Determine the (X, Y) coordinate at the center of the cell enclosing the given text.  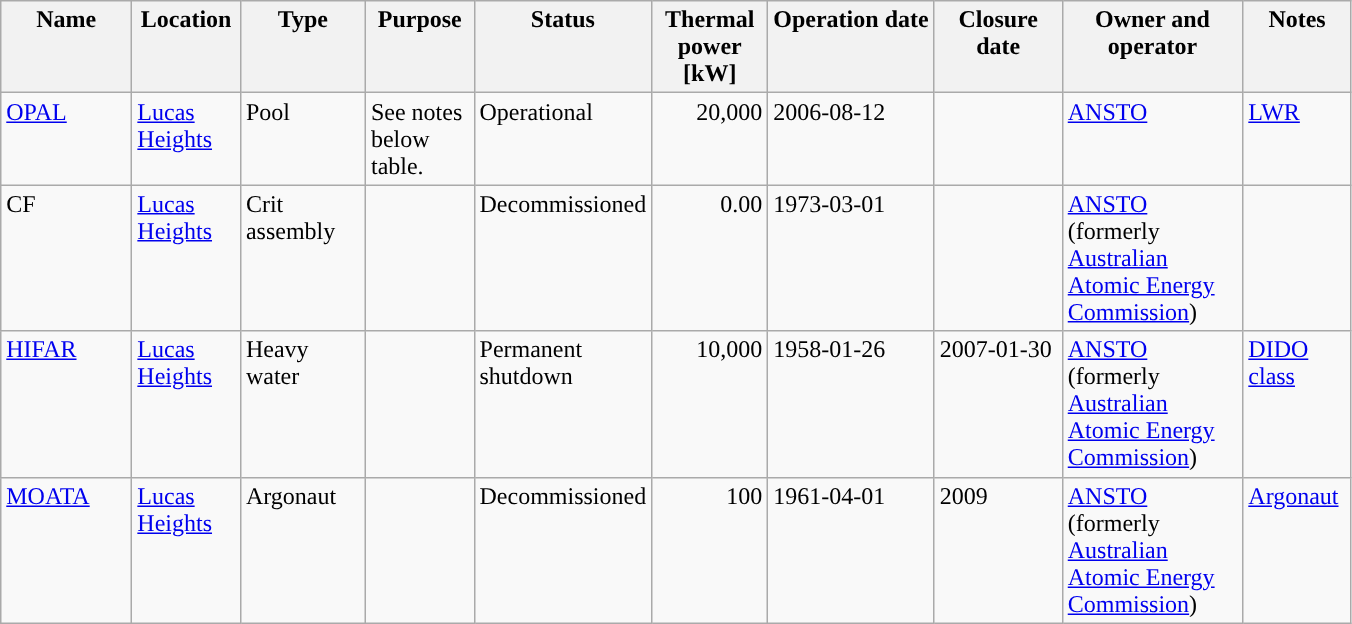
LWR (1298, 139)
1961-04-01 (851, 550)
Pool (302, 139)
2006-08-12 (851, 139)
Type (302, 47)
10,000 (710, 404)
Notes (1298, 47)
Operational (563, 139)
Purpose (420, 47)
DIDO class (1298, 404)
1958-01-26 (851, 404)
Location (186, 47)
Name (66, 47)
Operation date (851, 47)
Owner and operator (1152, 47)
Crit assembly (302, 258)
HIFAR (66, 404)
Status (563, 47)
0.00 (710, 258)
20,000 (710, 139)
OPAL (66, 139)
MOATA (66, 550)
100 (710, 550)
1973-03-01 (851, 258)
Closure date (998, 47)
See notes below table. (420, 139)
Permanent shutdown (563, 404)
CF (66, 258)
2007-01-30 (998, 404)
Heavy water (302, 404)
2009 (998, 550)
ANSTO (1152, 139)
Thermal power [kW] (710, 47)
